Output the (X, Y) coordinate of the center of the cell containing the given text.  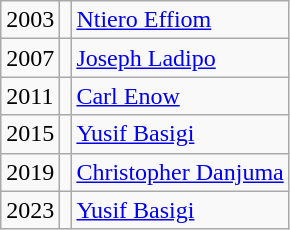
2003 (30, 20)
2019 (30, 172)
2007 (30, 58)
Carl Enow (180, 96)
2011 (30, 96)
Joseph Ladipo (180, 58)
Christopher Danjuma (180, 172)
2015 (30, 134)
2023 (30, 210)
Ntiero Effiom (180, 20)
